Capture the cell that displays the provided text and extract its [X, Y] central coordinate. 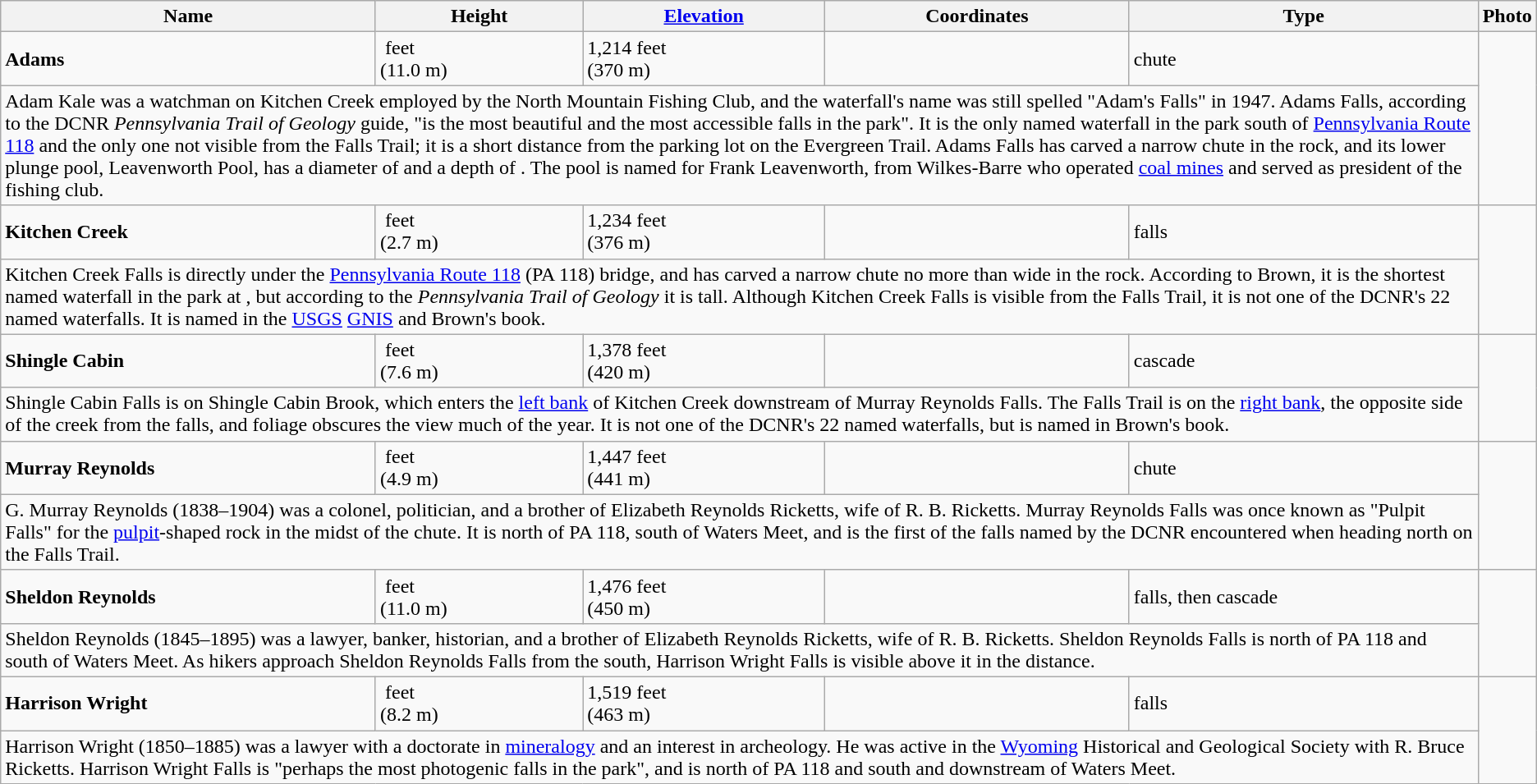
cascade [1304, 361]
1,234 feet (376 m) [704, 232]
Height [479, 16]
1,519 feet (463 m) [704, 703]
feet (8.2 m) [479, 703]
Name [189, 16]
Elevation [704, 16]
1,378 feet (420 m) [704, 361]
Kitchen Creek [189, 232]
Murray Reynolds [189, 468]
falls, then cascade [1304, 596]
Shingle Cabin [189, 361]
Sheldon Reynolds [189, 596]
feet (4.9 m) [479, 468]
Adams [189, 59]
Harrison Wright [189, 703]
feet (2.7 m) [479, 232]
1,214 feet (370 m) [704, 59]
1,476 feet (450 m) [704, 596]
Photo [1507, 16]
feet (7.6 m) [479, 361]
1,447 feet (441 m) [704, 468]
Type [1304, 16]
Coordinates [977, 16]
